Find where the given text appears and provide that cell's center as (X, Y) coordinate. 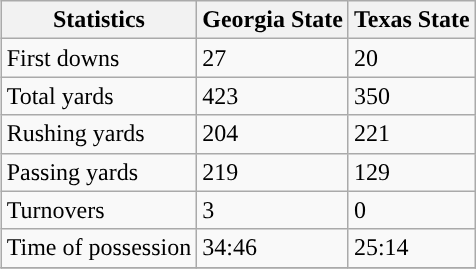
Passing yards (99, 172)
204 (273, 134)
Texas State (412, 20)
First downs (99, 58)
Statistics (99, 20)
20 (412, 58)
Rushing yards (99, 134)
219 (273, 172)
Total yards (99, 96)
27 (273, 58)
34:46 (273, 248)
350 (412, 96)
221 (412, 134)
3 (273, 210)
0 (412, 210)
129 (412, 172)
Georgia State (273, 20)
Turnovers (99, 210)
25:14 (412, 248)
Time of possession (99, 248)
423 (273, 96)
